For the text-containing cell, return its midpoint in [X, Y] coordinate format. 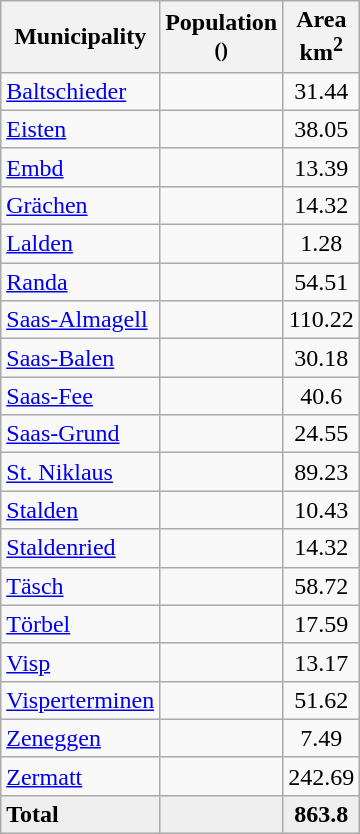
13.17 [322, 662]
30.18 [322, 358]
38.05 [322, 129]
Baltschieder [80, 91]
Täsch [80, 586]
17.59 [322, 624]
54.51 [322, 282]
89.23 [322, 472]
Zeneggen [80, 738]
1.28 [322, 244]
Zermatt [80, 776]
Stalden [80, 510]
40.6 [322, 396]
10.43 [322, 510]
Saas-Fee [80, 396]
Eisten [80, 129]
Saas-Balen [80, 358]
Population() [222, 37]
Visp [80, 662]
Municipality [80, 37]
Grächen [80, 205]
Randa [80, 282]
863.8 [322, 814]
Embd [80, 167]
7.49 [322, 738]
51.62 [322, 700]
Saas-Grund [80, 434]
58.72 [322, 586]
Saas-Almagell [80, 320]
St. Niklaus [80, 472]
Staldenried [80, 548]
Visperterminen [80, 700]
242.69 [322, 776]
Lalden [80, 244]
13.39 [322, 167]
110.22 [322, 320]
31.44 [322, 91]
Area km2 [322, 37]
Total [80, 814]
Törbel [80, 624]
24.55 [322, 434]
